Provide the [X, Y] coordinate of the cell's center where the given text is located.  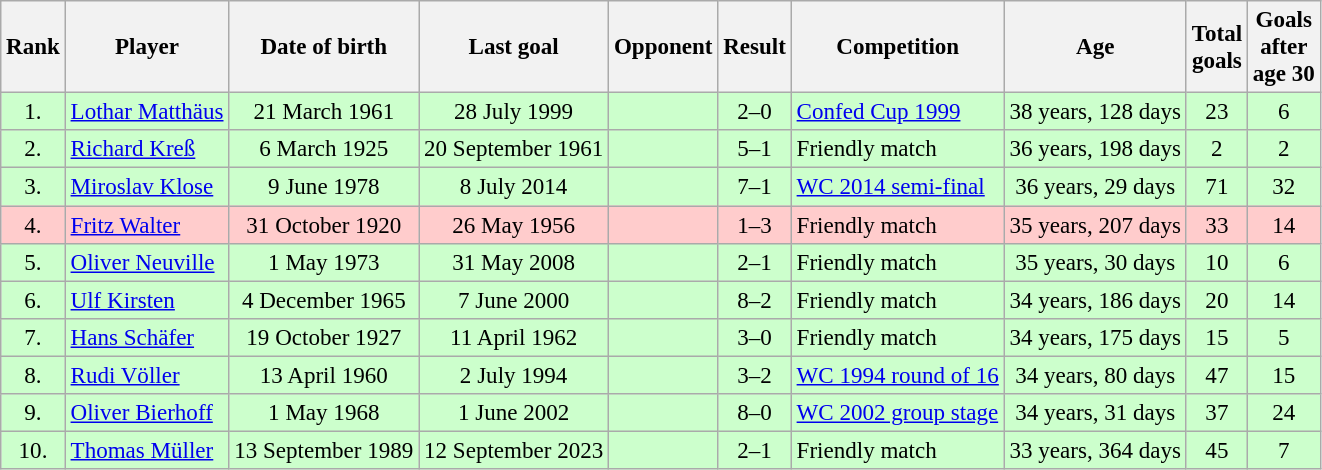
47 [1216, 376]
WC 1994 round of 16 [898, 376]
2–0 [754, 112]
Last goal [514, 47]
1 June 2002 [514, 413]
3–2 [754, 376]
9. [33, 413]
6. [33, 300]
WC 2014 semi-final [898, 187]
3–0 [754, 338]
8 July 2014 [514, 187]
36 years, 29 days [1095, 187]
20 September 1961 [514, 149]
8–0 [754, 413]
7–1 [754, 187]
5. [33, 263]
Lothar Matthäus [147, 112]
Age [1095, 47]
5–1 [754, 149]
Fritz Walter [147, 225]
32 [1284, 187]
36 years, 198 days [1095, 149]
13 September 1989 [324, 451]
Competition [898, 47]
4 December 1965 [324, 300]
10 [1216, 263]
2. [33, 149]
26 May 1956 [514, 225]
7 June 2000 [514, 300]
Hans Schäfer [147, 338]
6 March 1925 [324, 149]
34 years, 175 days [1095, 338]
Goalsafterage 30 [1284, 47]
1. [33, 112]
34 years, 80 days [1095, 376]
21 March 1961 [324, 112]
19 October 1927 [324, 338]
45 [1216, 451]
Rudi Völler [147, 376]
8–2 [754, 300]
7. [33, 338]
Date of birth [324, 47]
33 years, 364 days [1095, 451]
7 [1284, 451]
8. [33, 376]
1 May 1973 [324, 263]
Opponent [664, 47]
28 July 1999 [514, 112]
WC 2002 group stage [898, 413]
3. [33, 187]
1 May 1968 [324, 413]
Ulf Kirsten [147, 300]
Totalgoals [1216, 47]
33 [1216, 225]
Player [147, 47]
37 [1216, 413]
Confed Cup 1999 [898, 112]
9 June 1978 [324, 187]
13 April 1960 [324, 376]
Oliver Neuville [147, 263]
Result [754, 47]
2 July 1994 [514, 376]
23 [1216, 112]
24 [1284, 413]
4. [33, 225]
Miroslav Klose [147, 187]
34 years, 31 days [1095, 413]
Rank [33, 47]
31 May 2008 [514, 263]
34 years, 186 days [1095, 300]
11 April 1962 [514, 338]
20 [1216, 300]
35 years, 30 days [1095, 263]
12 September 2023 [514, 451]
1–3 [754, 225]
Richard Kreß [147, 149]
35 years, 207 days [1095, 225]
5 [1284, 338]
38 years, 128 days [1095, 112]
71 [1216, 187]
Thomas Müller [147, 451]
31 October 1920 [324, 225]
10. [33, 451]
Oliver Bierhoff [147, 413]
